Output the [x, y] coordinate of the center of the cell containing the given text.  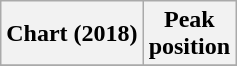
Peakposition [189, 34]
Chart (2018) [72, 34]
